Determine the (x, y) coordinate at the center of the cell enclosing the given text.  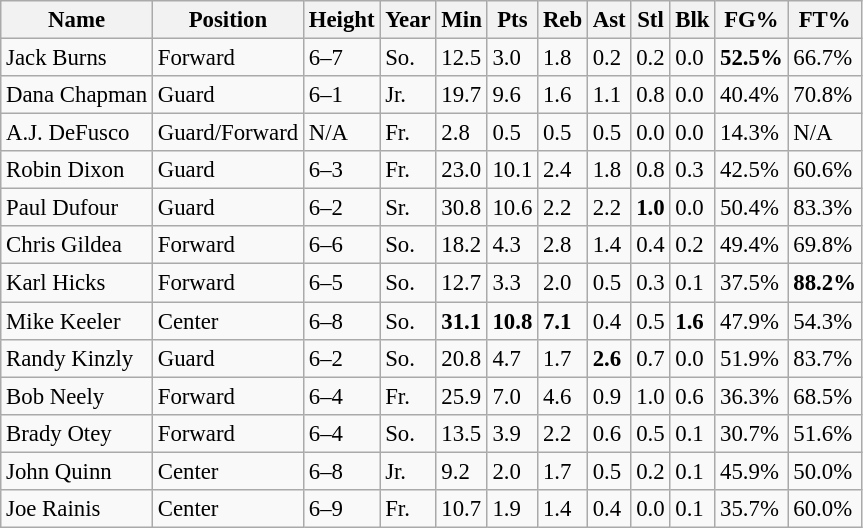
A.J. DeFusco (77, 133)
45.9% (752, 471)
18.2 (462, 245)
51.9% (752, 358)
37.5% (752, 283)
10.7 (462, 509)
50.4% (752, 208)
9.2 (462, 471)
6–6 (341, 245)
6–1 (341, 95)
Chris Gildea (77, 245)
42.5% (752, 170)
10.1 (512, 170)
51.6% (824, 433)
83.3% (824, 208)
Paul Dufour (77, 208)
69.8% (824, 245)
10.8 (512, 321)
47.9% (752, 321)
John Quinn (77, 471)
12.7 (462, 283)
Dana Chapman (77, 95)
Mike Keeler (77, 321)
Sr. (408, 208)
36.3% (752, 396)
23.0 (462, 170)
70.8% (824, 95)
20.8 (462, 358)
50.0% (824, 471)
66.7% (824, 58)
Bob Neely (77, 396)
68.5% (824, 396)
14.3% (752, 133)
0.7 (650, 358)
Joe Rainis (77, 509)
Year (408, 20)
31.1 (462, 321)
13.5 (462, 433)
3.9 (512, 433)
6–5 (341, 283)
Min (462, 20)
3.0 (512, 58)
Guard/Forward (228, 133)
6–3 (341, 170)
3.3 (512, 283)
10.6 (512, 208)
FT% (824, 20)
Name (77, 20)
7.1 (563, 321)
52.5% (752, 58)
Blk (692, 20)
Pts (512, 20)
4.6 (563, 396)
83.7% (824, 358)
Karl Hicks (77, 283)
2.6 (609, 358)
Reb (563, 20)
2.4 (563, 170)
FG% (752, 20)
40.4% (752, 95)
49.4% (752, 245)
Brady Otey (77, 433)
Ast (609, 20)
9.6 (512, 95)
Height (341, 20)
Stl (650, 20)
30.7% (752, 433)
25.9 (462, 396)
Randy Kinzly (77, 358)
60.6% (824, 170)
30.8 (462, 208)
Robin Dixon (77, 170)
35.7% (752, 509)
60.0% (824, 509)
12.5 (462, 58)
88.2% (824, 283)
7.0 (512, 396)
Jack Burns (77, 58)
6–9 (341, 509)
4.3 (512, 245)
Position (228, 20)
19.7 (462, 95)
4.7 (512, 358)
54.3% (824, 321)
1.9 (512, 509)
0.9 (609, 396)
6–7 (341, 58)
1.1 (609, 95)
